Return (X, Y) of the center of cell containing provided text 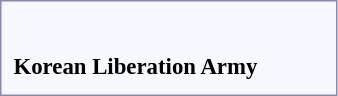
Korean Liberation Army (136, 66)
